Locate the cell with the specified text and output its (X, Y) center coordinate. 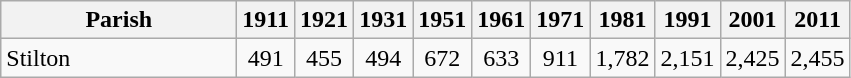
1961 (502, 20)
911 (560, 58)
1971 (560, 20)
Stilton (119, 58)
1,782 (622, 58)
1921 (324, 20)
2011 (818, 20)
1951 (442, 20)
2,455 (818, 58)
672 (442, 58)
Parish (119, 20)
1931 (384, 20)
494 (384, 58)
1991 (688, 20)
2,425 (752, 58)
491 (266, 58)
1911 (266, 20)
455 (324, 58)
1981 (622, 20)
633 (502, 58)
2001 (752, 20)
2,151 (688, 58)
